Extract the (X, Y) coordinate from the center of the cell holding the provided text.  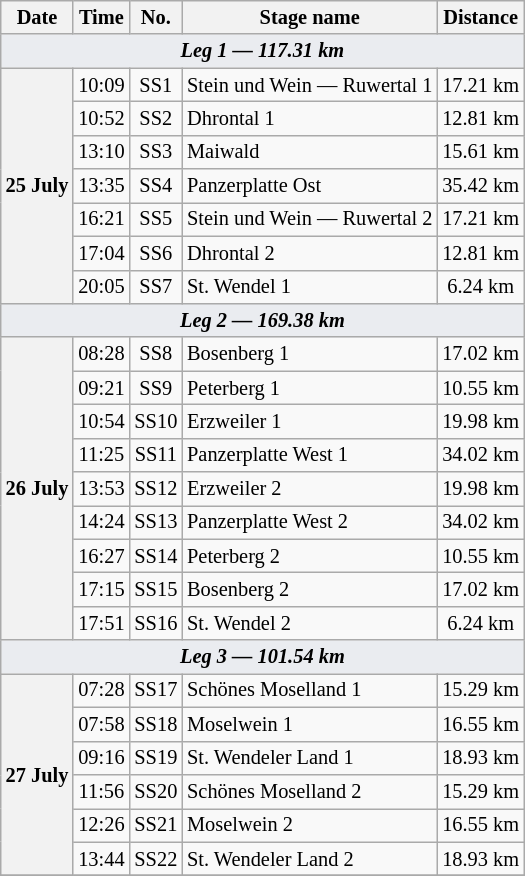
Panzerplatte West 2 (310, 522)
11:56 (101, 791)
Panzerplatte Ost (310, 186)
St. Wendeler Land 1 (310, 758)
Bosenberg 2 (310, 589)
Schönes Moselland 1 (310, 690)
Moselwein 2 (310, 825)
07:28 (101, 690)
SS18 (156, 724)
20:05 (101, 287)
17:04 (101, 253)
SS6 (156, 253)
SS8 (156, 354)
13:44 (101, 859)
SS17 (156, 690)
07:58 (101, 724)
Peterberg 2 (310, 556)
10:52 (101, 118)
SS11 (156, 455)
16:27 (101, 556)
Erzweiler 1 (310, 421)
Maiwald (310, 152)
Panzerplatte West 1 (310, 455)
Leg 1 — 117.31 km (262, 51)
11:25 (101, 455)
09:16 (101, 758)
10:54 (101, 421)
10:09 (101, 85)
12:26 (101, 825)
Leg 2 — 169.38 km (262, 320)
SS1 (156, 85)
SS2 (156, 118)
16:21 (101, 219)
SS7 (156, 287)
26 July (38, 488)
SS5 (156, 219)
SS21 (156, 825)
St. Wendeler Land 2 (310, 859)
27 July (38, 774)
St. Wendel 2 (310, 623)
Stein und Wein — Ruwertal 2 (310, 219)
14:24 (101, 522)
Bosenberg 1 (310, 354)
SS12 (156, 489)
Erzweiler 2 (310, 489)
Distance (480, 17)
SS13 (156, 522)
35.42 km (480, 186)
17:15 (101, 589)
No. (156, 17)
SS3 (156, 152)
Leg 3 — 101.54 km (262, 657)
Time (101, 17)
15.61 km (480, 152)
Dhrontal 2 (310, 253)
Dhrontal 1 (310, 118)
SS14 (156, 556)
St. Wendel 1 (310, 287)
SS22 (156, 859)
13:35 (101, 186)
08:28 (101, 354)
Date (38, 17)
Stage name (310, 17)
Schönes Moselland 2 (310, 791)
Peterberg 1 (310, 388)
SS15 (156, 589)
SS10 (156, 421)
SS20 (156, 791)
25 July (38, 186)
SS16 (156, 623)
SS9 (156, 388)
SS19 (156, 758)
13:10 (101, 152)
Moselwein 1 (310, 724)
Stein und Wein — Ruwertal 1 (310, 85)
09:21 (101, 388)
17:51 (101, 623)
13:53 (101, 489)
SS4 (156, 186)
